Scan for the cell matching the given text and deliver its [X, Y] coordinate at center. 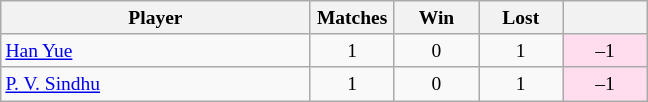
Player [156, 18]
Lost [521, 18]
Han Yue [156, 50]
Matches [352, 18]
P. V. Sindhu [156, 84]
Win [436, 18]
